Extract the (x, y) coordinate from the center of the cell holding the provided text.  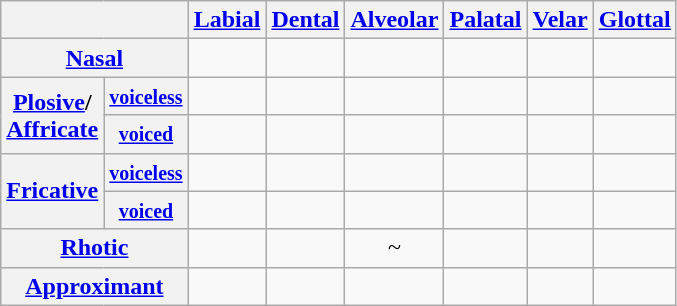
Rhotic (94, 248)
Alveolar (394, 20)
Nasal (94, 58)
Velar (560, 20)
Labial (227, 20)
Approximant (94, 286)
Dental (306, 20)
Plosive/Affricate (52, 115)
Palatal (486, 20)
Fricative (52, 191)
Glottal (634, 20)
~ (394, 248)
